Determine the [X, Y] coordinate at the center of the cell enclosing the given text.  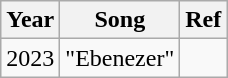
"Ebenezer" [120, 58]
Song [120, 20]
2023 [30, 58]
Ref [204, 20]
Year [30, 20]
